Scan for the cell matching the given text and deliver its (x, y) coordinate at center. 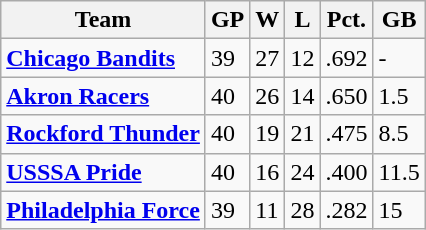
12 (302, 58)
.282 (346, 210)
28 (302, 210)
W (268, 20)
USSSA Pride (104, 172)
.400 (346, 172)
16 (268, 172)
.475 (346, 134)
GB (399, 20)
- (399, 58)
Rockford Thunder (104, 134)
11 (268, 210)
Philadelphia Force (104, 210)
26 (268, 96)
21 (302, 134)
15 (399, 210)
Akron Racers (104, 96)
24 (302, 172)
14 (302, 96)
.650 (346, 96)
11.5 (399, 172)
8.5 (399, 134)
.692 (346, 58)
Pct. (346, 20)
L (302, 20)
1.5 (399, 96)
Team (104, 20)
Chicago Bandits (104, 58)
19 (268, 134)
GP (227, 20)
27 (268, 58)
